Search for the cell housing the specified text and yield its [X, Y] center coordinate. 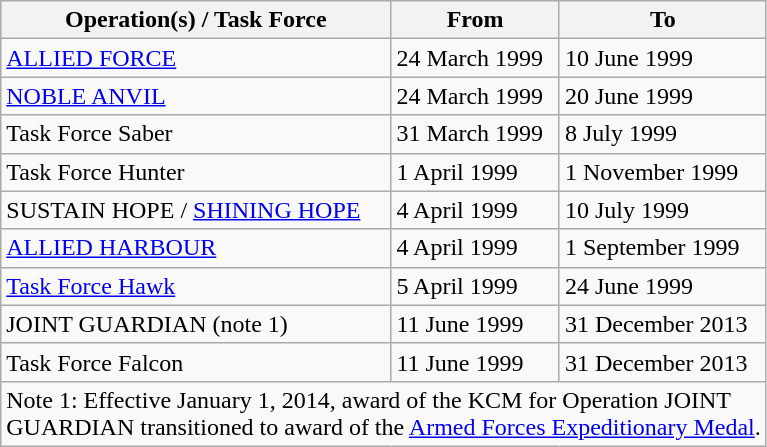
8 July 1999 [662, 134]
Task Force Hawk [196, 286]
1 April 1999 [475, 172]
To [662, 20]
31 March 1999 [475, 134]
20 June 1999 [662, 96]
5 April 1999 [475, 286]
SUSTAIN HOPE / SHINING HOPE [196, 210]
Operation(s) / Task Force [196, 20]
Task Force Hunter [196, 172]
Task Force Saber [196, 134]
ALLIED FORCE [196, 58]
10 June 1999 [662, 58]
Note 1: Effective January 1, 2014, award of the KCM for Operation JOINTGUARDIAN transitioned to award of the Armed Forces Expeditionary Medal. [384, 414]
Task Force Falcon [196, 362]
ALLIED HARBOUR [196, 248]
1 September 1999 [662, 248]
1 November 1999 [662, 172]
JOINT GUARDIAN (note 1) [196, 324]
24 June 1999 [662, 286]
10 July 1999 [662, 210]
From [475, 20]
NOBLE ANVIL [196, 96]
